From the cell containing the given text, extract its center point as (x, y) coordinate. 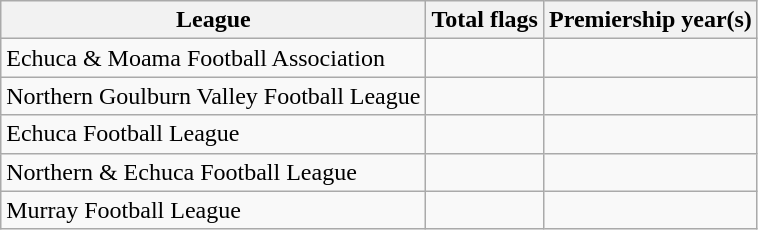
Total flags (485, 20)
Premiership year(s) (650, 20)
Northern & Echuca Football League (214, 172)
Northern Goulburn Valley Football League (214, 96)
League (214, 20)
Murray Football League (214, 210)
Echuca Football League (214, 134)
Echuca & Moama Football Association (214, 58)
